Provide the [X, Y] coordinate of the cell's center where the given text is located.  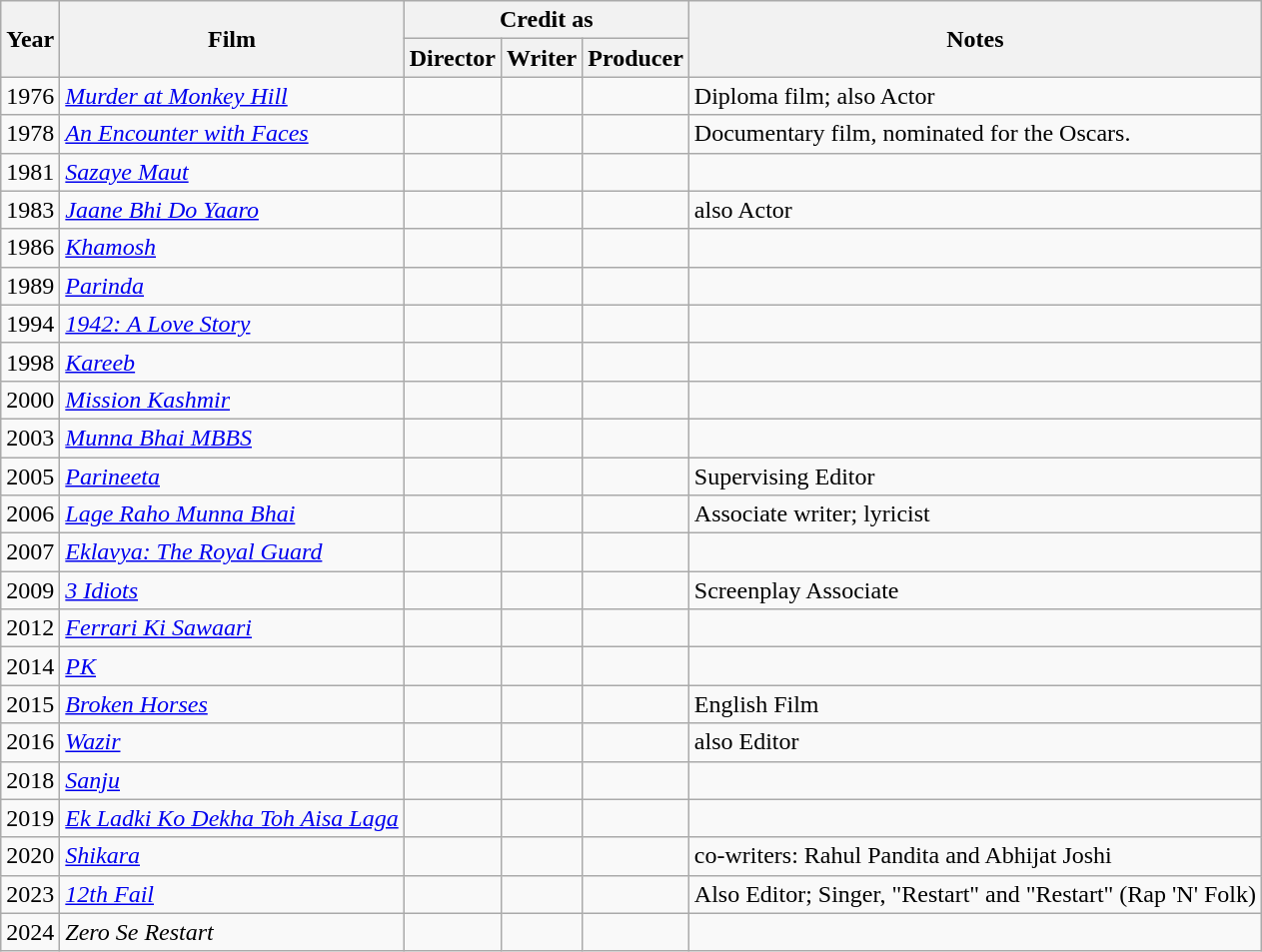
Film [232, 39]
Zero Se Restart [232, 932]
Diploma film; also Actor [975, 96]
2009 [30, 590]
Also Editor; Singer, "Restart" and "Restart" (Rap 'N' Folk) [975, 894]
Ferrari Ki Sawaari [232, 628]
2007 [30, 552]
1994 [30, 324]
Eklavya: The Royal Guard [232, 552]
PK [232, 666]
2014 [30, 666]
Kareeb [232, 362]
2003 [30, 438]
2006 [30, 514]
Parineeta [232, 476]
Broken Horses [232, 704]
Credit as [546, 20]
Year [30, 39]
2000 [30, 400]
2015 [30, 704]
Director [452, 58]
Documentary film, nominated for the Oscars. [975, 134]
1978 [30, 134]
Wazir [232, 742]
3 Idiots [232, 590]
2016 [30, 742]
Screenplay Associate [975, 590]
Parinda [232, 286]
also Actor [975, 210]
Writer [542, 58]
1942: A Love Story [232, 324]
1986 [30, 248]
Khamosh [232, 248]
Shikara [232, 856]
An Encounter with Faces [232, 134]
Mission Kashmir [232, 400]
Supervising Editor [975, 476]
Ek Ladki Ko Dekha Toh Aisa Laga [232, 818]
Lage Raho Munna Bhai [232, 514]
2023 [30, 894]
Sanju [232, 780]
Producer [635, 58]
Munna Bhai MBBS [232, 438]
Associate writer; lyricist [975, 514]
also Editor [975, 742]
1998 [30, 362]
2019 [30, 818]
1981 [30, 172]
2018 [30, 780]
Jaane Bhi Do Yaaro [232, 210]
co-writers: Rahul Pandita and Abhijat Joshi [975, 856]
Sazaye Maut [232, 172]
1983 [30, 210]
2005 [30, 476]
2020 [30, 856]
12th Fail [232, 894]
Notes [975, 39]
2024 [30, 932]
2012 [30, 628]
English Film [975, 704]
1976 [30, 96]
Murder at Monkey Hill [232, 96]
1989 [30, 286]
